Determine the [X, Y] coordinate at the center of the cell enclosing the given text.  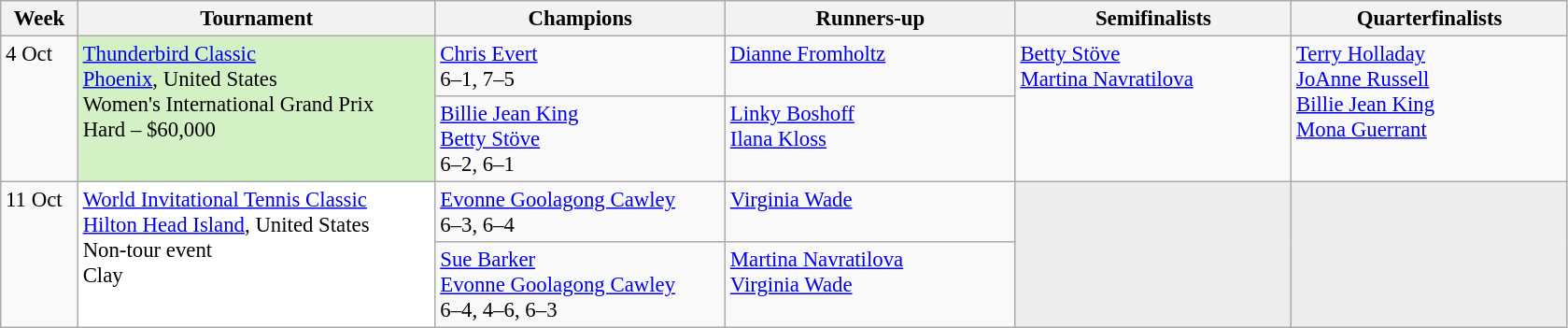
Terry Holladay JoAnne Russell Billie Jean King Mona Guerrant [1430, 109]
11 Oct [39, 255]
Chris Evert6–1, 7–5 [581, 67]
World Invitational Tennis Classic Hilton Head Island, United StatesNon-tour eventClay [256, 255]
Billie Jean King Betty Stöve 6–2, 6–1 [581, 139]
Linky Boshoff Ilana Kloss [870, 139]
Tournament [256, 19]
Quarterfinalists [1430, 19]
4 Oct [39, 109]
Evonne Goolagong Cawley6–3, 6–4 [581, 213]
Thunderbird Classic Phoenix, United StatesWomen's International Grand PrixHard – $60,000 [256, 109]
Virginia Wade [870, 213]
Week [39, 19]
Semifinalists [1153, 19]
Betty Stöve Martina Navratilova [1153, 109]
Dianne Fromholtz [870, 67]
Champions [581, 19]
Runners-up [870, 19]
Sue Barker Evonne Goolagong Cawley6–4, 4–6, 6–3 [581, 285]
Martina Navratilova Virginia Wade [870, 285]
